For the text-containing cell, return its midpoint in [x, y] coordinate format. 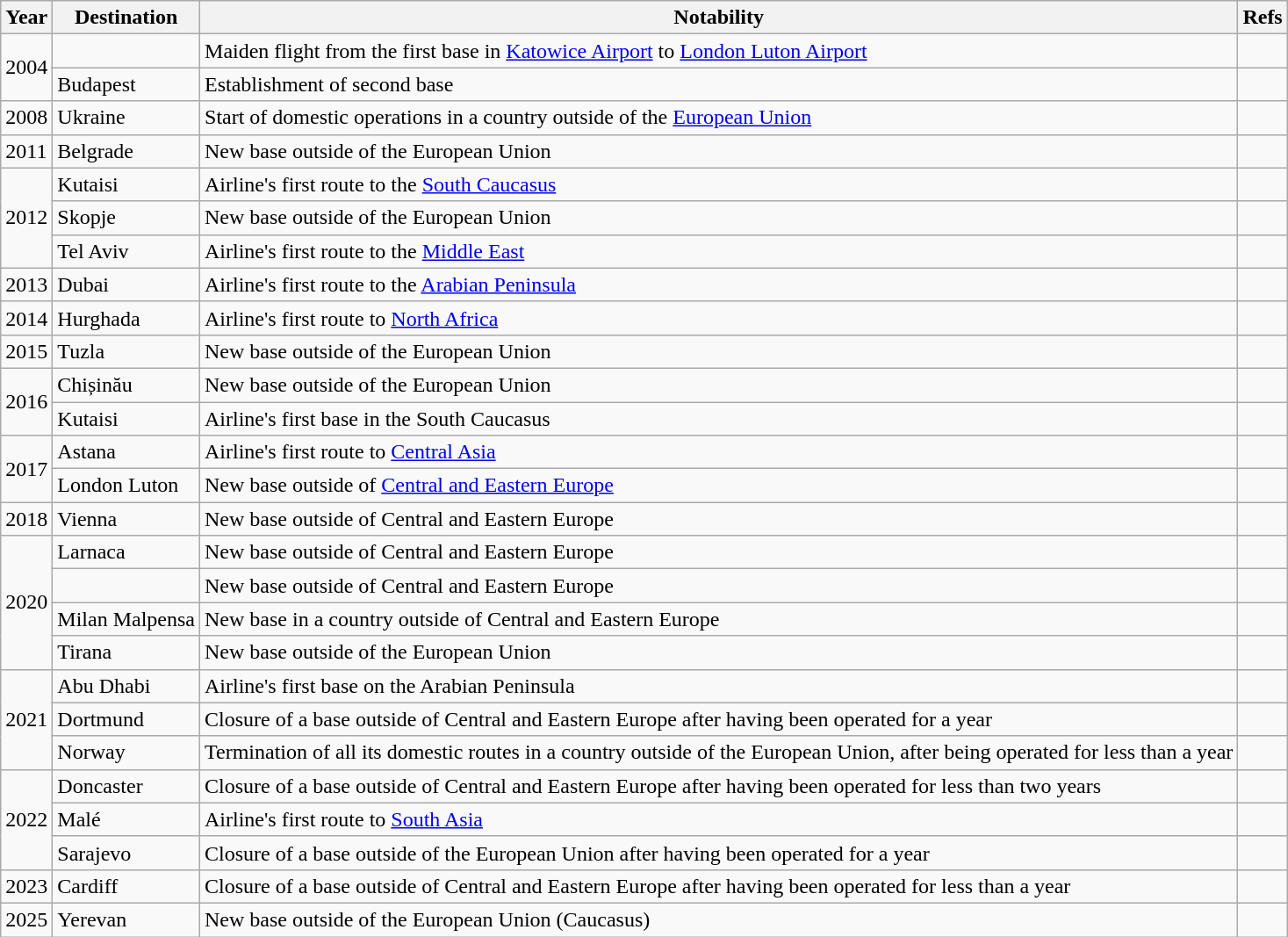
2017 [26, 469]
Notability [719, 18]
Larnaca [126, 552]
Norway [126, 753]
Astana [126, 452]
Sarajevo [126, 853]
Tirana [126, 652]
Malé [126, 819]
Chișinău [126, 385]
Closure of a base outside of Central and Eastern Europe after having been operated for less than two years [719, 786]
Airline's first route to the South Caucasus [719, 184]
2025 [26, 919]
Airline's first base in the South Caucasus [719, 419]
Airline's first route to Central Asia [719, 452]
Hurghada [126, 318]
Establishment of second base [719, 84]
2012 [26, 218]
Yerevan [126, 919]
Tuzla [126, 351]
2008 [26, 118]
2018 [26, 519]
2016 [26, 401]
Ukraine [126, 118]
Vienna [126, 519]
2021 [26, 719]
2023 [26, 886]
Airline's first base on the Arabian Peninsula [719, 686]
Airline's first route to the Arabian Peninsula [719, 285]
Termination of all its domestic routes in a country outside of the European Union, after being operated for less than a year [719, 753]
Airline's first route to South Asia [719, 819]
Doncaster [126, 786]
Maiden flight from the first base in Katowice Airport to London Luton Airport [719, 51]
Refs [1263, 18]
2020 [26, 602]
London Luton [126, 486]
Milan Malpensa [126, 619]
Belgrade [126, 151]
Start of domestic operations in a country outside of the European Union [719, 118]
Cardiff [126, 886]
2015 [26, 351]
Skopje [126, 218]
Dubai [126, 285]
Budapest [126, 84]
2014 [26, 318]
Destination [126, 18]
Closure of a base outside of Central and Eastern Europe after having been operated for a year [719, 719]
Closure of a base outside of Central and Eastern Europe after having been operated for less than a year [719, 886]
New base outside of the European Union (Caucasus) [719, 919]
Year [26, 18]
Closure of a base outside of the European Union after having been operated for a year [719, 853]
2004 [26, 68]
Tel Aviv [126, 251]
Dortmund [126, 719]
2013 [26, 285]
2011 [26, 151]
New base in a country outside of Central and Eastern Europe [719, 619]
Abu Dhabi [126, 686]
2022 [26, 819]
Airline's first route to the Middle East [719, 251]
Airline's first route to North Africa [719, 318]
